Extract the [X, Y] coordinate from the center of the cell holding the provided text.  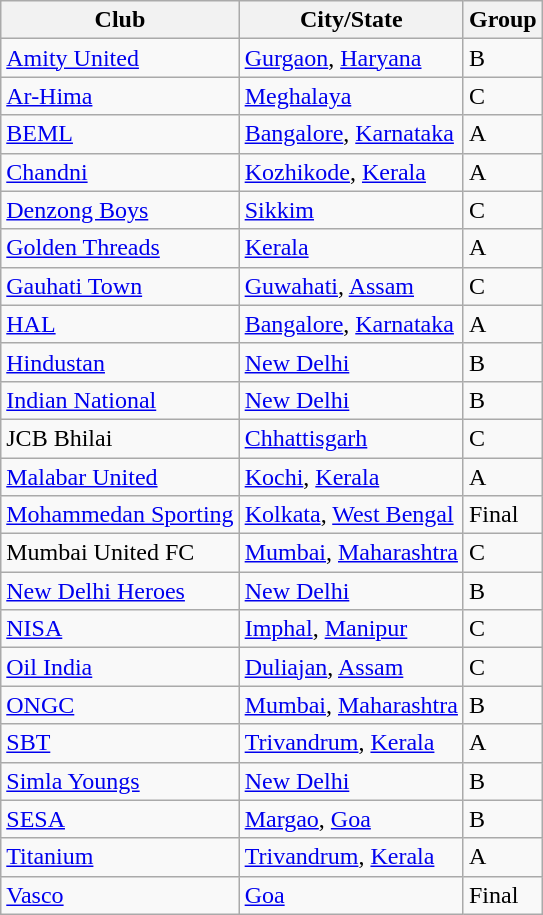
Kerala [351, 248]
Mohammedan Sporting [120, 515]
Imphal, Manipur [351, 629]
Group [502, 20]
Gauhati Town [120, 286]
Malabar United [120, 477]
Titanium [120, 857]
JCB Bhilai [120, 438]
BEML [120, 134]
Oil India [120, 667]
Simla Youngs [120, 781]
City/State [351, 20]
Meghalaya [351, 96]
Club [120, 20]
ONGC [120, 705]
Sikkim [351, 210]
New Delhi Heroes [120, 591]
Golden Threads [120, 248]
Duliajan, Assam [351, 667]
Chhattisgarh [351, 438]
Amity United [120, 58]
Gurgaon, Haryana [351, 58]
Kolkata, West Bengal [351, 515]
Vasco [120, 895]
SESA [120, 819]
HAL [120, 324]
SBT [120, 743]
Kozhikode, Kerala [351, 172]
Margao, Goa [351, 819]
Goa [351, 895]
Kochi, Kerala [351, 477]
Guwahati, Assam [351, 286]
Hindustan [120, 362]
Chandni [120, 172]
NISA [120, 629]
Ar-Hima [120, 96]
Mumbai United FC [120, 553]
Indian National [120, 400]
Denzong Boys [120, 210]
